For the text-containing cell, return its midpoint in (X, Y) coordinate format. 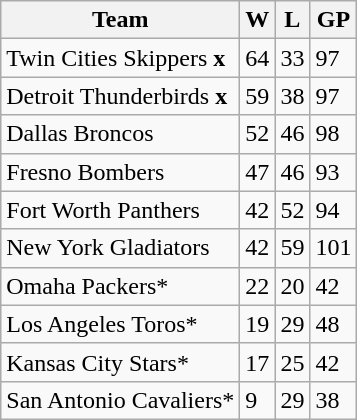
Twin Cities Skippers x (120, 58)
19 (258, 324)
64 (258, 58)
Kansas City Stars* (120, 362)
25 (292, 362)
Fort Worth Panthers (120, 210)
L (292, 20)
W (258, 20)
94 (334, 210)
Detroit Thunderbirds x (120, 96)
Dallas Broncos (120, 134)
Fresno Bombers (120, 172)
48 (334, 324)
22 (258, 286)
Team (120, 20)
San Antonio Cavaliers* (120, 400)
93 (334, 172)
17 (258, 362)
47 (258, 172)
Los Angeles Toros* (120, 324)
GP (334, 20)
Omaha Packers* (120, 286)
101 (334, 248)
33 (292, 58)
20 (292, 286)
98 (334, 134)
9 (258, 400)
New York Gladiators (120, 248)
